For the text-containing cell, return its midpoint in (x, y) coordinate format. 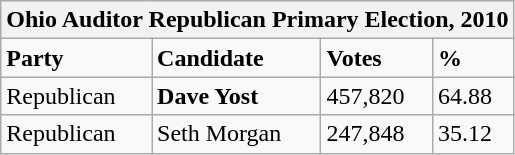
247,848 (377, 134)
Votes (377, 58)
Ohio Auditor Republican Primary Election, 2010 (258, 20)
Dave Yost (236, 96)
457,820 (377, 96)
Seth Morgan (236, 134)
64.88 (474, 96)
Candidate (236, 58)
Party (76, 58)
% (474, 58)
35.12 (474, 134)
